Provide the (x, y) coordinate of the cell's center where the given text is located.  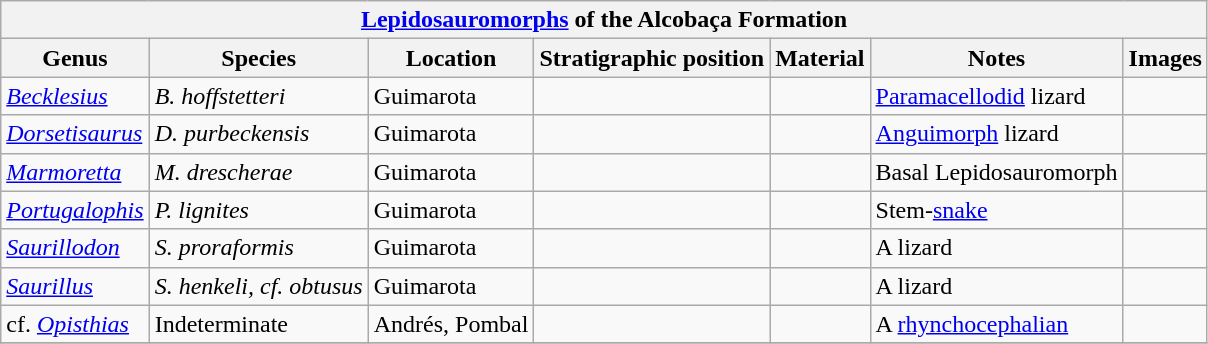
Saurillodon (75, 248)
S. proraformis (258, 248)
Dorsetisaurus (75, 134)
P. lignites (258, 210)
Anguimorph lizard (996, 134)
A rhynchocephalian (996, 324)
Stratigraphic position (652, 58)
Genus (75, 58)
Notes (996, 58)
cf. Opisthias (75, 324)
Saurillus (75, 286)
Becklesius (75, 96)
Species (258, 58)
Location (451, 58)
D. purbeckensis (258, 134)
M. drescherae (258, 172)
Marmoretta (75, 172)
Basal Lepidosauromorph (996, 172)
Images (1165, 58)
Indeterminate (258, 324)
Stem-snake (996, 210)
Material (820, 58)
Andrés, Pombal (451, 324)
Lepidosauromorphs of the Alcobaça Formation (604, 20)
Paramacellodid lizard (996, 96)
S. henkeli, cf. obtusus (258, 286)
Portugalophis (75, 210)
B. hoffstetteri (258, 96)
